Determine the (x, y) coordinate at the center of the cell enclosing the given text.  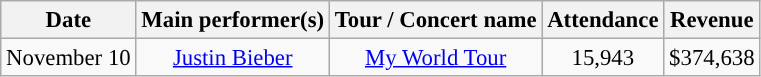
Main performer(s) (232, 20)
November 10 (68, 58)
Tour / Concert name (435, 20)
Justin Bieber (232, 58)
$374,638 (712, 58)
Attendance (603, 20)
Revenue (712, 20)
15,943 (603, 58)
Date (68, 20)
My World Tour (435, 58)
